Find where the given text appears and provide that cell's center as (X, Y) coordinate. 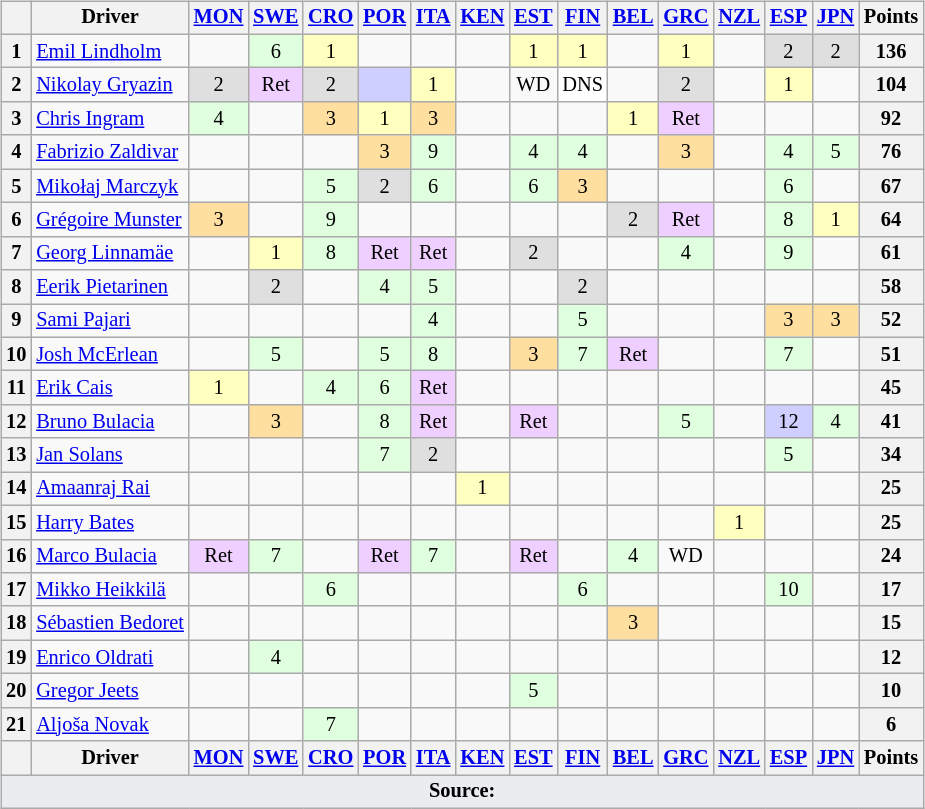
Amaanraj Rai (110, 489)
51 (891, 354)
Erik Cais (110, 388)
13 (16, 455)
18 (16, 623)
52 (891, 321)
Bruno Bulacia (110, 422)
Grégoire Munster (110, 220)
76 (891, 152)
Mikołaj Marczyk (110, 186)
24 (891, 556)
41 (891, 422)
Gregor Jeets (110, 691)
16 (16, 556)
136 (891, 51)
92 (891, 119)
Jan Solans (110, 455)
Emil Lindholm (110, 51)
DNS (582, 85)
Harry Bates (110, 522)
19 (16, 657)
Sami Pajari (110, 321)
34 (891, 455)
Marco Bulacia (110, 556)
Eerik Pietarinen (110, 287)
61 (891, 253)
Chris Ingram (110, 119)
58 (891, 287)
Sébastien Bedoret (110, 623)
Georg Linnamäe (110, 253)
14 (16, 489)
11 (16, 388)
Mikko Heikkilä (110, 590)
67 (891, 186)
64 (891, 220)
Nikolay Gryazin (110, 85)
21 (16, 724)
Josh McErlean (110, 354)
Aljoša Novak (110, 724)
Source: (462, 792)
Fabrizio Zaldivar (110, 152)
20 (16, 691)
45 (891, 388)
104 (891, 85)
Enrico Oldrati (110, 657)
